Scan for the cell matching the given text and deliver its (x, y) coordinate at center. 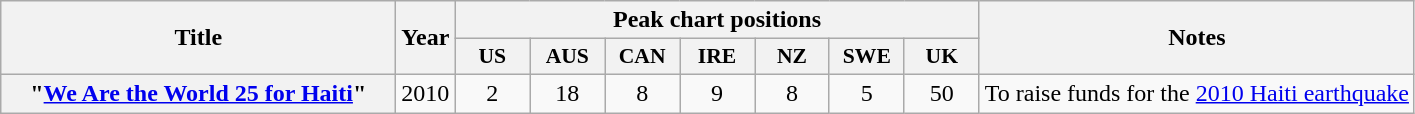
NZ (792, 57)
18 (568, 93)
Title (198, 38)
Peak chart positions (717, 20)
IRE (718, 57)
UK (942, 57)
To raise funds for the 2010 Haiti earthquake (1196, 93)
AUS (568, 57)
Year (426, 38)
2 (492, 93)
5 (866, 93)
SWE (866, 57)
Notes (1196, 38)
US (492, 57)
CAN (642, 57)
9 (718, 93)
50 (942, 93)
2010 (426, 93)
"We Are the World 25 for Haiti" (198, 93)
